Locate the cell with the specified text and output its (x, y) center coordinate. 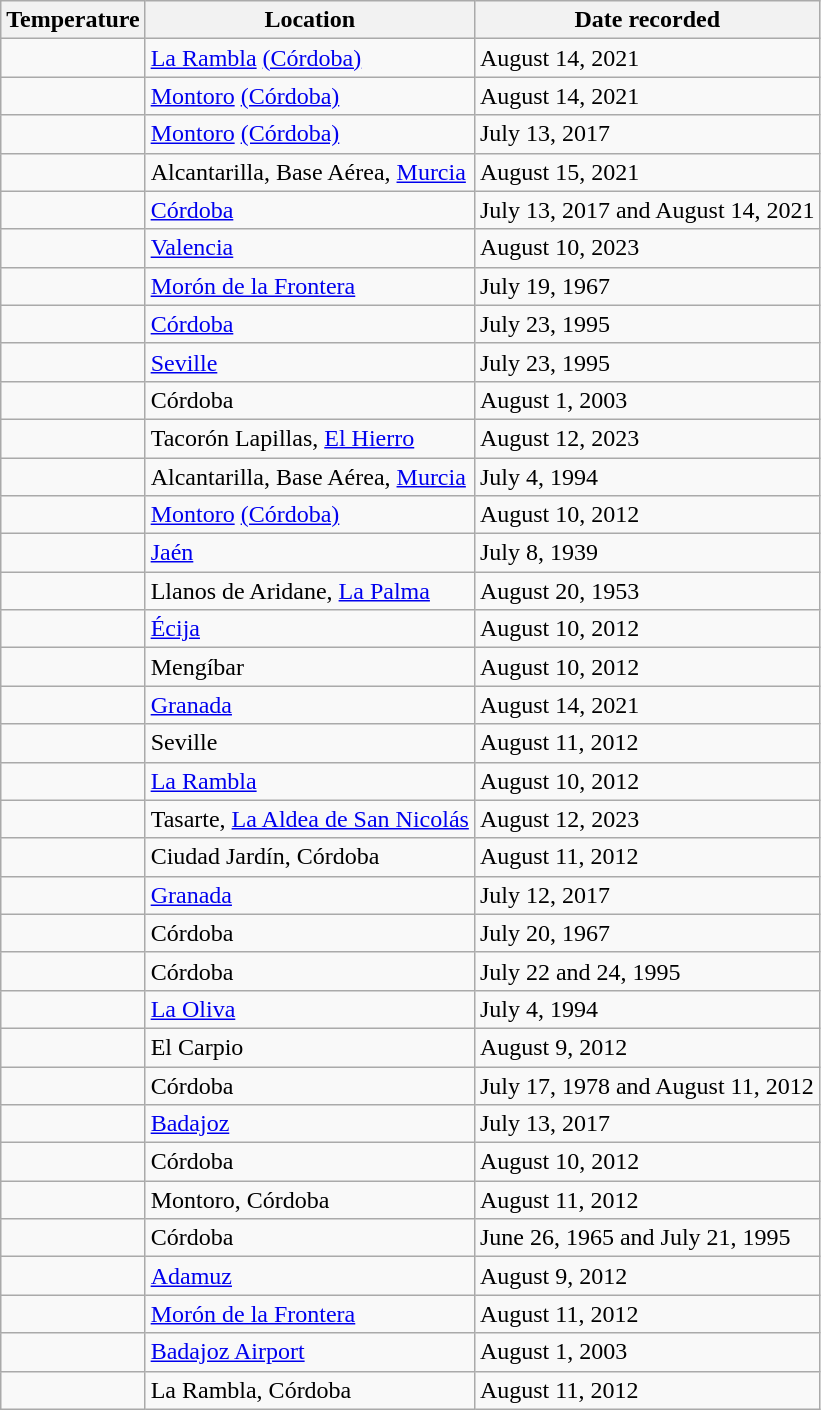
Ciudad Jardín, Córdoba (310, 857)
Llanos de Aridane, La Palma (310, 591)
July 13, 2017 and August 14, 2021 (647, 210)
La Rambla, Córdoba (310, 1390)
Valencia (310, 248)
Badajoz (310, 1124)
La Oliva (310, 1009)
July 12, 2017 (647, 895)
Date recorded (647, 20)
Temperature (73, 20)
July 19, 1967 (647, 286)
Location (310, 20)
July 8, 1939 (647, 553)
Jaén (310, 553)
August 20, 1953 (647, 591)
July 22 and 24, 1995 (647, 971)
Tasarte, La Aldea de San Nicolás (310, 819)
Mengíbar (310, 667)
La Rambla (310, 781)
Adamuz (310, 1276)
Montoro, Córdoba (310, 1200)
June 26, 1965 and July 21, 1995 (647, 1238)
Badajoz Airport (310, 1352)
Tacorón Lapillas, El Hierro (310, 438)
La Rambla (Córdoba) (310, 58)
Écija (310, 629)
July 20, 1967 (647, 933)
El Carpio (310, 1047)
August 10, 2023 (647, 248)
August 15, 2021 (647, 172)
July 17, 1978 and August 11, 2012 (647, 1085)
